Find where the given text appears and provide that cell's center as [X, Y] coordinate. 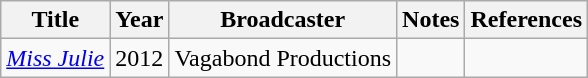
Broadcaster [283, 20]
References [526, 20]
Vagabond Productions [283, 58]
Miss Julie [56, 58]
Title [56, 20]
Year [140, 20]
Notes [431, 20]
2012 [140, 58]
